Search for the cell housing the specified text and yield its (X, Y) center coordinate. 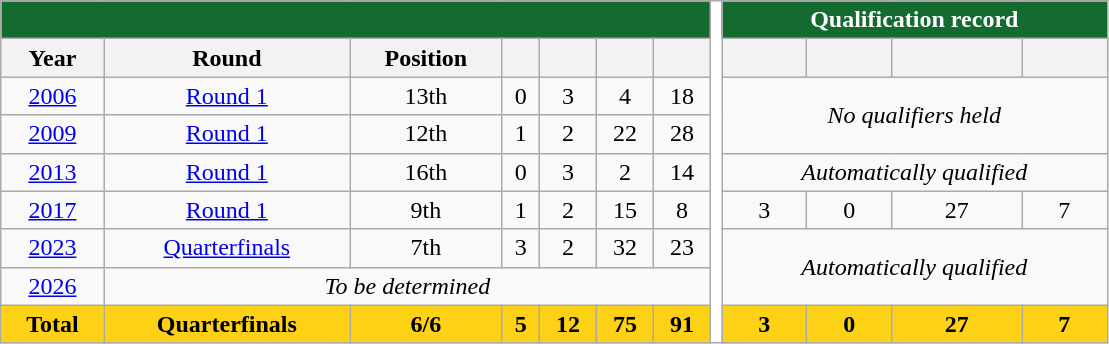
Total (52, 324)
Year (52, 58)
91 (682, 324)
2023 (52, 248)
75 (626, 324)
13th (426, 96)
2017 (52, 210)
Position (426, 58)
9th (426, 210)
To be determined (407, 286)
4 (626, 96)
Round (227, 58)
22 (626, 134)
2009 (52, 134)
16th (426, 172)
7th (426, 248)
8 (682, 210)
14 (682, 172)
32 (626, 248)
12 (568, 324)
2026 (52, 286)
6/6 (426, 324)
No qualifiers held (914, 115)
Qualification record (914, 20)
2006 (52, 96)
15 (626, 210)
23 (682, 248)
5 (520, 324)
12th (426, 134)
28 (682, 134)
18 (682, 96)
2013 (52, 172)
